Extract the (x, y) coordinate from the center of the cell holding the provided text.  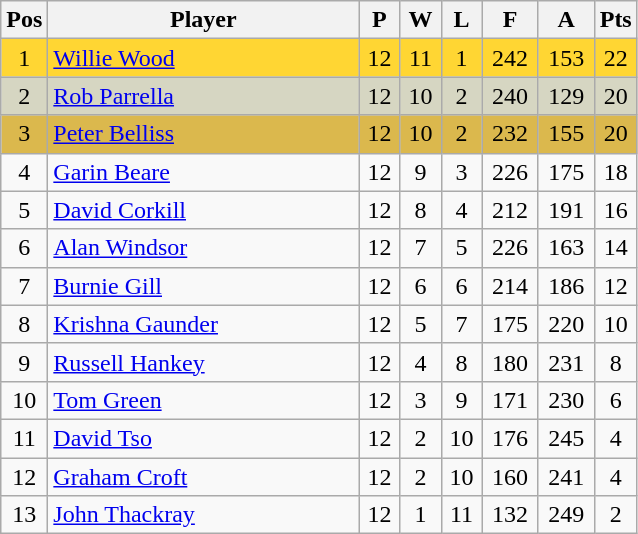
155 (566, 134)
153 (566, 58)
14 (616, 248)
230 (566, 400)
Krishna Gaunder (204, 324)
John Thackray (204, 515)
Rob Parrella (204, 96)
F (510, 20)
David Corkill (204, 210)
245 (566, 438)
163 (566, 248)
Garin Beare (204, 172)
Tom Green (204, 400)
214 (510, 286)
16 (616, 210)
David Tso (204, 438)
220 (566, 324)
18 (616, 172)
232 (510, 134)
186 (566, 286)
231 (566, 362)
242 (510, 58)
191 (566, 210)
180 (510, 362)
Player (204, 20)
212 (510, 210)
A (566, 20)
W (420, 20)
132 (510, 515)
171 (510, 400)
Peter Belliss (204, 134)
13 (24, 515)
22 (616, 58)
Pts (616, 20)
129 (566, 96)
P (380, 20)
240 (510, 96)
Russell Hankey (204, 362)
Pos (24, 20)
176 (510, 438)
160 (510, 477)
L (462, 20)
Burnie Gill (204, 286)
Willie Wood (204, 58)
Alan Windsor (204, 248)
241 (566, 477)
Graham Croft (204, 477)
249 (566, 515)
